Search for the cell housing the specified text and yield its (x, y) center coordinate. 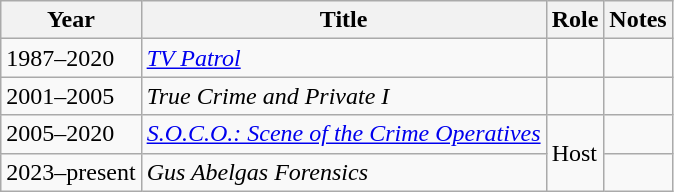
True Crime and Private I (344, 96)
S.O.C.O.: Scene of the Crime Operatives (344, 134)
2023–present (71, 172)
Host (575, 153)
TV Patrol (344, 58)
Year (71, 20)
1987–2020 (71, 58)
Notes (638, 20)
Role (575, 20)
Gus Abelgas Forensics (344, 172)
2001–2005 (71, 96)
Title (344, 20)
2005–2020 (71, 134)
